From the cell containing the given text, extract its center point as (x, y) coordinate. 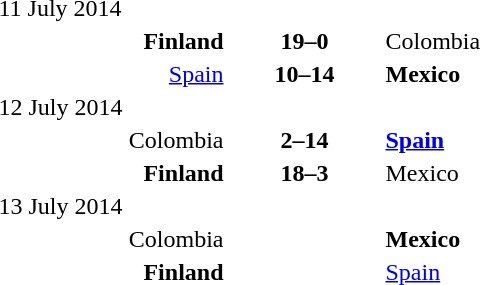
2–14 (304, 140)
18–3 (304, 173)
19–0 (304, 41)
10–14 (304, 74)
